Extract the [x, y] coordinate from the center of the cell holding the provided text.  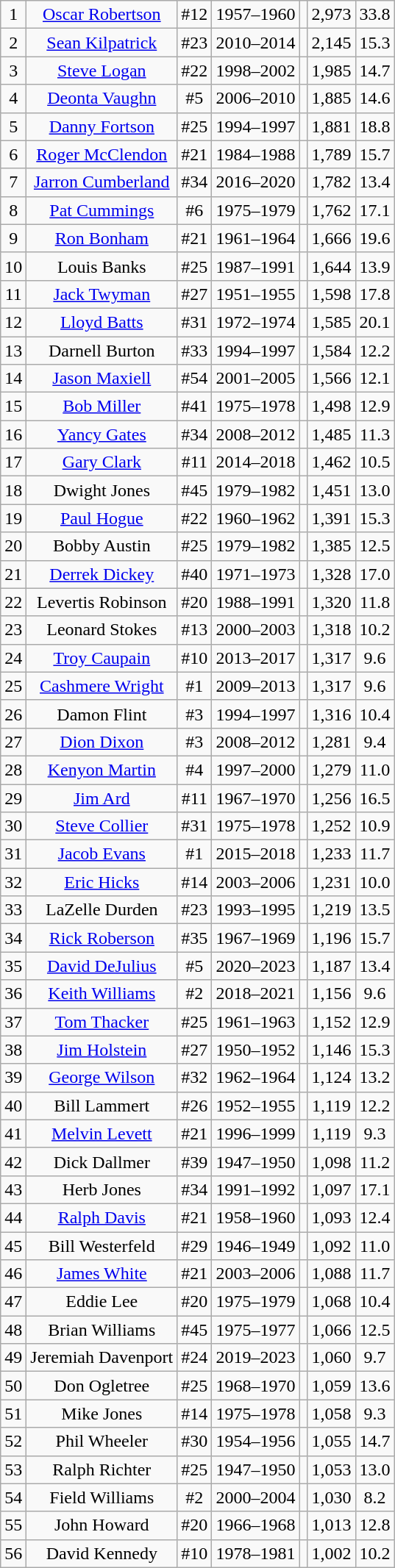
Jacob Evans [102, 854]
Ron Bonham [102, 238]
Dion Dixon [102, 742]
26 [13, 714]
38 [13, 1050]
20.1 [375, 322]
48 [13, 1330]
Eric Hicks [102, 882]
33.8 [375, 15]
1984–1988 [256, 154]
1,584 [331, 351]
Tom Thacker [102, 1022]
Levertis Robinson [102, 602]
18.8 [375, 126]
Deonta Vaughn [102, 99]
25 [13, 686]
Leonard Stokes [102, 630]
#35 [194, 938]
50 [13, 1386]
1967–1970 [256, 798]
5 [13, 126]
1,320 [331, 602]
16.5 [375, 798]
1987–1991 [256, 266]
1,318 [331, 630]
2020–2023 [256, 966]
10.5 [375, 462]
1,233 [331, 854]
11 [13, 294]
1,058 [331, 1414]
Steve Collier [102, 826]
1,097 [331, 1189]
1,152 [331, 1022]
33 [13, 910]
39 [13, 1078]
1,391 [331, 518]
LaZelle Durden [102, 910]
2016–2020 [256, 182]
Bill Lammert [102, 1106]
Sean Kilpatrick [102, 43]
1,498 [331, 407]
1,789 [331, 154]
2,145 [331, 43]
1951–1955 [256, 294]
1,585 [331, 322]
1952–1955 [256, 1106]
Damon Flint [102, 714]
1,093 [331, 1217]
1,644 [331, 266]
17.0 [375, 574]
17.8 [375, 294]
Paul Hogue [102, 518]
19.6 [375, 238]
1,485 [331, 434]
Dwight Jones [102, 490]
10 [13, 266]
Jeremiah Davenport [102, 1358]
1,256 [331, 798]
Bobby Austin [102, 546]
7 [13, 182]
1,030 [331, 1497]
40 [13, 1106]
George Wilson [102, 1078]
1,385 [331, 546]
22 [13, 602]
18 [13, 490]
12.4 [375, 1217]
27 [13, 742]
1,013 [331, 1525]
13.9 [375, 266]
1,088 [331, 1274]
1,316 [331, 714]
#13 [194, 630]
David DeJulius [102, 966]
Jim Ard [102, 798]
2000–2003 [256, 630]
Bob Miller [102, 407]
1,002 [331, 1553]
Melvin Levett [102, 1134]
56 [13, 1553]
45 [13, 1246]
Cashmere Wright [102, 686]
John Howard [102, 1525]
1996–1999 [256, 1134]
Ralph Richter [102, 1469]
49 [13, 1358]
42 [13, 1161]
James White [102, 1274]
2 [13, 43]
Phil Wheeler [102, 1442]
2019–2023 [256, 1358]
44 [13, 1217]
#4 [194, 770]
1,281 [331, 742]
#32 [194, 1078]
1,885 [331, 99]
1961–1963 [256, 1022]
1946–1949 [256, 1246]
17 [13, 462]
#33 [194, 351]
55 [13, 1525]
#24 [194, 1358]
28 [13, 770]
13.5 [375, 910]
36 [13, 994]
14.6 [375, 99]
19 [13, 518]
1997–2000 [256, 770]
9.4 [375, 742]
Steve Logan [102, 71]
1,092 [331, 1246]
Darnell Burton [102, 351]
Pat Cummings [102, 210]
Jarron Cumberland [102, 182]
1,055 [331, 1442]
Rick Roberson [102, 938]
1961–1964 [256, 238]
1 [13, 15]
David Kennedy [102, 1553]
9.7 [375, 1358]
Kenyon Martin [102, 770]
1958–1960 [256, 1217]
1,059 [331, 1386]
13.6 [375, 1386]
13.2 [375, 1078]
#30 [194, 1442]
1998–2002 [256, 71]
8 [13, 210]
Don Ogletree [102, 1386]
51 [13, 1414]
Jim Holstein [102, 1050]
1,762 [331, 210]
1978–1981 [256, 1553]
Gary Clark [102, 462]
Jason Maxiell [102, 379]
Eddie Lee [102, 1302]
1960–1962 [256, 518]
Dick Dallmer [102, 1161]
11.8 [375, 602]
23 [13, 630]
Yancy Gates [102, 434]
21 [13, 574]
1,451 [331, 490]
Troy Caupain [102, 658]
2,973 [331, 15]
37 [13, 1022]
1,068 [331, 1302]
1,156 [331, 994]
1,328 [331, 574]
1,252 [331, 826]
12.8 [375, 1525]
34 [13, 938]
1,219 [331, 910]
Keith Williams [102, 994]
Ralph Davis [102, 1217]
2006–2010 [256, 99]
1,124 [331, 1078]
41 [13, 1134]
Jack Twyman [102, 294]
#29 [194, 1246]
1,279 [331, 770]
8.2 [375, 1497]
Lloyd Batts [102, 322]
1993–1995 [256, 910]
2013–2017 [256, 658]
1966–1968 [256, 1525]
1,666 [331, 238]
10.0 [375, 882]
12.1 [375, 379]
1972–1974 [256, 322]
43 [13, 1189]
1,187 [331, 966]
1950–1952 [256, 1050]
1,098 [331, 1161]
12 [13, 322]
2009–2013 [256, 686]
10.9 [375, 826]
47 [13, 1302]
1,985 [331, 71]
46 [13, 1274]
35 [13, 966]
1971–1973 [256, 574]
#54 [194, 379]
1,196 [331, 938]
#6 [194, 210]
Oscar Robertson [102, 15]
30 [13, 826]
2014–2018 [256, 462]
1,782 [331, 182]
1,066 [331, 1330]
1,566 [331, 379]
1967–1969 [256, 938]
1,146 [331, 1050]
Bill Westerfeld [102, 1246]
29 [13, 798]
15 [13, 407]
1962–1964 [256, 1078]
53 [13, 1469]
#12 [194, 15]
2018–2021 [256, 994]
1,462 [331, 462]
52 [13, 1442]
#39 [194, 1161]
#41 [194, 407]
9 [13, 238]
Field Williams [102, 1497]
Derrek Dickey [102, 574]
1,881 [331, 126]
1957–1960 [256, 15]
Herb Jones [102, 1189]
31 [13, 854]
1988–1991 [256, 602]
Roger McClendon [102, 154]
#40 [194, 574]
14 [13, 379]
11.3 [375, 434]
2001–2005 [256, 379]
20 [13, 546]
1954–1956 [256, 1442]
Mike Jones [102, 1414]
32 [13, 882]
1968–1970 [256, 1386]
1,598 [331, 294]
11.2 [375, 1161]
54 [13, 1497]
1,231 [331, 882]
1,060 [331, 1358]
#26 [194, 1106]
24 [13, 658]
2000–2004 [256, 1497]
4 [13, 99]
2010–2014 [256, 43]
Brian Williams [102, 1330]
6 [13, 154]
2015–2018 [256, 854]
16 [13, 434]
13 [13, 351]
1991–1992 [256, 1189]
Louis Banks [102, 266]
1975–1977 [256, 1330]
3 [13, 71]
1,053 [331, 1469]
Danny Fortson [102, 126]
